Locate the cell with the specified text and output its [x, y] center coordinate. 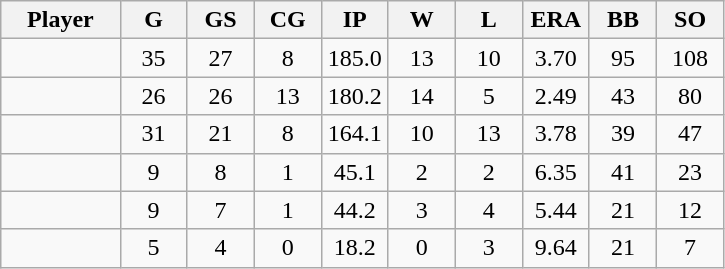
2.49 [556, 96]
80 [690, 96]
185.0 [354, 58]
39 [622, 134]
31 [154, 134]
5.44 [556, 210]
14 [422, 96]
43 [622, 96]
ERA [556, 20]
G [154, 20]
180.2 [354, 96]
108 [690, 58]
BB [622, 20]
18.2 [354, 248]
L [488, 20]
6.35 [556, 172]
35 [154, 58]
W [422, 20]
3.78 [556, 134]
GS [220, 20]
41 [622, 172]
47 [690, 134]
SO [690, 20]
45.1 [354, 172]
9.64 [556, 248]
12 [690, 210]
23 [690, 172]
CG [288, 20]
3.70 [556, 58]
164.1 [354, 134]
IP [354, 20]
27 [220, 58]
95 [622, 58]
44.2 [354, 210]
Player [60, 20]
